Detect which cell encompasses the target text, then output its (x, y) center coordinate. 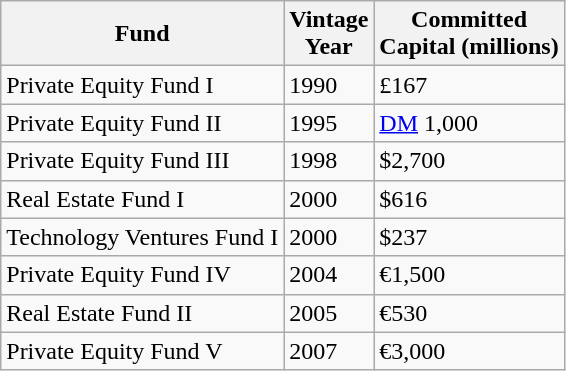
VintageYear (329, 34)
2005 (329, 313)
Private Equity Fund IV (142, 275)
Private Equity Fund III (142, 161)
Private Equity Fund V (142, 351)
Fund (142, 34)
$237 (469, 237)
Technology Ventures Fund I (142, 237)
$2,700 (469, 161)
$616 (469, 199)
€530 (469, 313)
£167 (469, 85)
CommittedCapital (millions) (469, 34)
DM 1,000 (469, 123)
€3,000 (469, 351)
Private Equity Fund I (142, 85)
Real Estate Fund I (142, 199)
2004 (329, 275)
2007 (329, 351)
€1,500 (469, 275)
1998 (329, 161)
Real Estate Fund II (142, 313)
Private Equity Fund II (142, 123)
1995 (329, 123)
1990 (329, 85)
